Find where the given text appears and provide that cell's center as [x, y] coordinate. 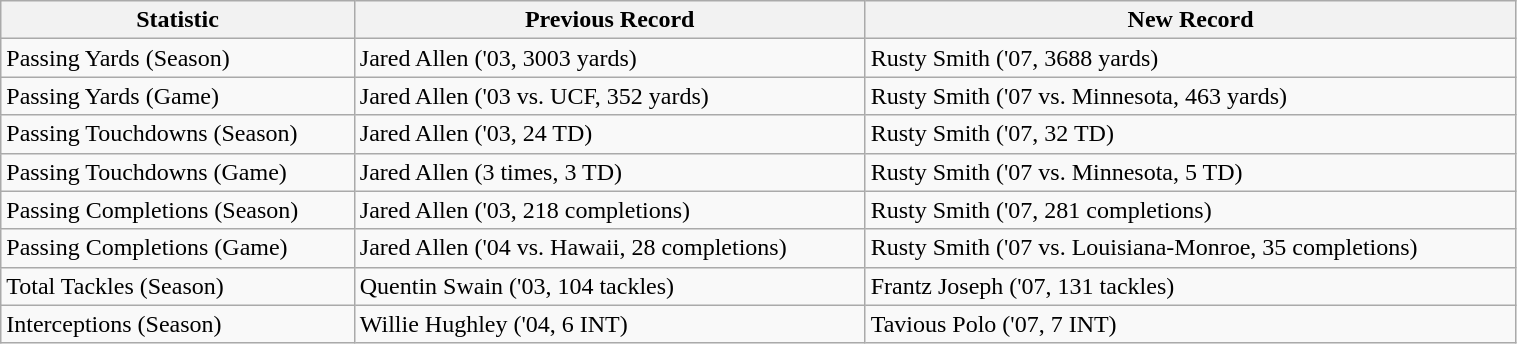
Passing Touchdowns (Game) [178, 172]
Jared Allen ('03 vs. UCF, 352 yards) [610, 96]
Passing Completions (Game) [178, 248]
Statistic [178, 20]
New Record [1190, 20]
Rusty Smith ('07, 3688 yards) [1190, 58]
Passing Yards (Game) [178, 96]
Passing Yards (Season) [178, 58]
Tavious Polo ('07, 7 INT) [1190, 324]
Rusty Smith ('07 vs. Louisiana-Monroe, 35 completions) [1190, 248]
Rusty Smith ('07 vs. Minnesota, 463 yards) [1190, 96]
Jared Allen ('03, 3003 yards) [610, 58]
Total Tackles (Season) [178, 286]
Rusty Smith ('07, 32 TD) [1190, 134]
Jared Allen ('03, 218 completions) [610, 210]
Frantz Joseph ('07, 131 tackles) [1190, 286]
Rusty Smith ('07 vs. Minnesota, 5 TD) [1190, 172]
Jared Allen ('04 vs. Hawaii, 28 completions) [610, 248]
Willie Hughley ('04, 6 INT) [610, 324]
Jared Allen ('03, 24 TD) [610, 134]
Previous Record [610, 20]
Passing Completions (Season) [178, 210]
Quentin Swain ('03, 104 tackles) [610, 286]
Passing Touchdowns (Season) [178, 134]
Interceptions (Season) [178, 324]
Jared Allen (3 times, 3 TD) [610, 172]
Rusty Smith ('07, 281 completions) [1190, 210]
